Provide the (x, y) coordinate of the cell's center where the given text is located.  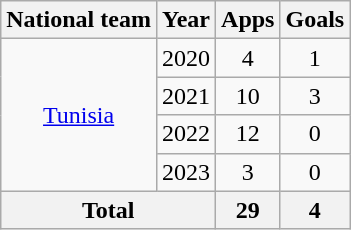
1 (315, 58)
2021 (186, 96)
Goals (315, 20)
12 (248, 134)
10 (248, 96)
2020 (186, 58)
29 (248, 210)
Tunisia (79, 115)
Year (186, 20)
2022 (186, 134)
National team (79, 20)
Total (108, 210)
2023 (186, 172)
Apps (248, 20)
